Extract the (x, y) coordinate from the center of the cell holding the provided text.  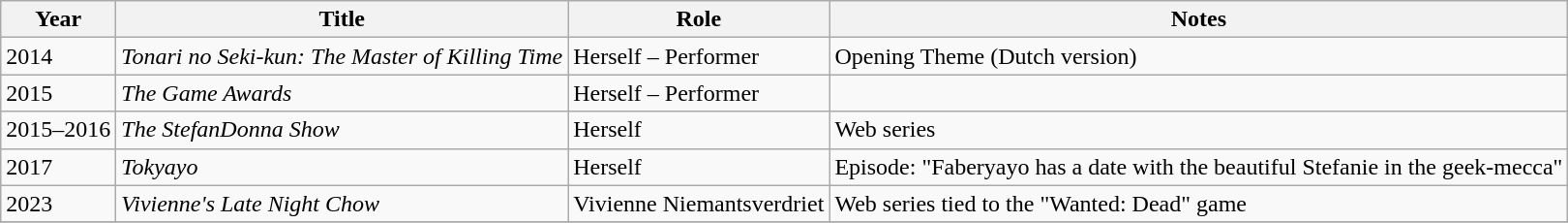
Title (343, 19)
Notes (1198, 19)
Web series (1198, 130)
The StefanDonna Show (343, 130)
Vivienne's Late Night Chow (343, 204)
2014 (58, 56)
Tonari no Seki-kun: The Master of Killing Time (343, 56)
2017 (58, 167)
2015 (58, 93)
Episode: "Faberyayo has a date with the beautiful Stefanie in the geek-mecca" (1198, 167)
Opening Theme (Dutch version) (1198, 56)
Vivienne Niemantsverdriet (699, 204)
Role (699, 19)
The Game Awards (343, 93)
Tokyayo (343, 167)
2023 (58, 204)
Year (58, 19)
2015–2016 (58, 130)
Web series tied to the "Wanted: Dead" game (1198, 204)
